Detect which cell encompasses the target text, then output its (X, Y) center coordinate. 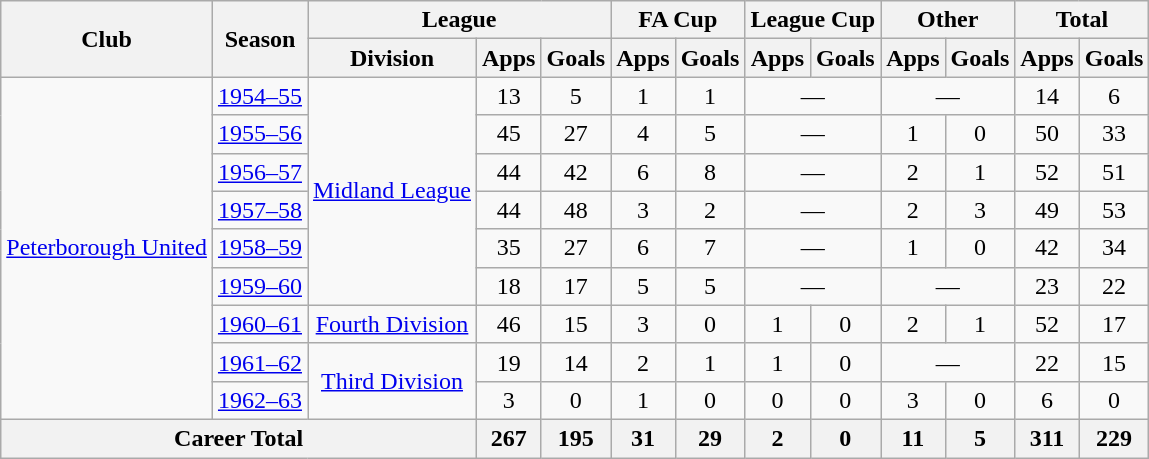
League Cup (813, 20)
311 (1047, 438)
34 (1114, 248)
1960–61 (260, 324)
29 (710, 438)
Fourth Division (392, 324)
1955–56 (260, 134)
50 (1047, 134)
53 (1114, 210)
Midland League (392, 191)
195 (576, 438)
Total (1082, 20)
Third Division (392, 381)
11 (913, 438)
1961–62 (260, 362)
49 (1047, 210)
League (460, 20)
1954–55 (260, 96)
Peterborough United (107, 248)
1962–63 (260, 400)
7 (710, 248)
19 (509, 362)
18 (509, 286)
Other (948, 20)
267 (509, 438)
229 (1114, 438)
48 (576, 210)
8 (710, 172)
FA Cup (678, 20)
Career Total (239, 438)
Club (107, 39)
51 (1114, 172)
46 (509, 324)
4 (643, 134)
35 (509, 248)
13 (509, 96)
1958–59 (260, 248)
1956–57 (260, 172)
1959–60 (260, 286)
Season (260, 39)
23 (1047, 286)
33 (1114, 134)
1957–58 (260, 210)
45 (509, 134)
Division (392, 58)
31 (643, 438)
